Find where the given text appears and provide that cell's center as (X, Y) coordinate. 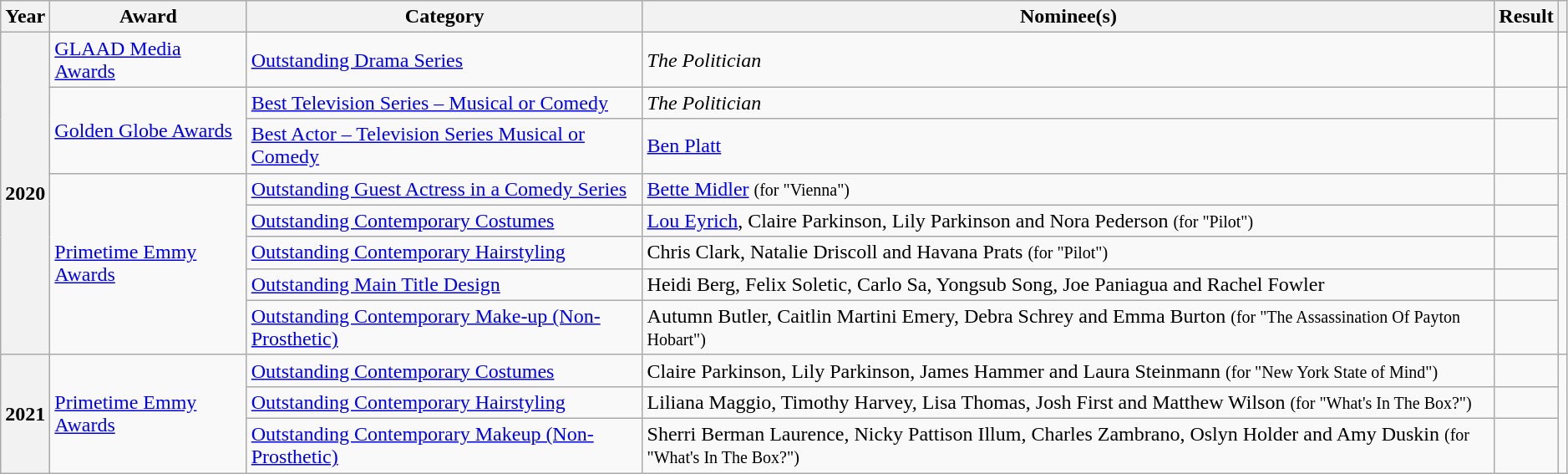
2020 (25, 194)
Outstanding Drama Series (444, 60)
Best Television Series – Musical or Comedy (444, 103)
Outstanding Guest Actress in a Comedy Series (444, 189)
Bette Midler (for "Vienna") (1068, 189)
Heidi Berg, Felix Soletic, Carlo Sa, Yongsub Song, Joe Paniagua and Rachel Fowler (1068, 284)
Year (25, 17)
Sherri Berman Laurence, Nicky Pattison Illum, Charles Zambrano, Oslyn Holder and Amy Duskin (for "What's In The Box?") (1068, 445)
Lou Eyrich, Claire Parkinson, Lily Parkinson and Nora Pederson (for "Pilot") (1068, 221)
Liliana Maggio, Timothy Harvey, Lisa Thomas, Josh First and Matthew Wilson (for "What's In The Box?") (1068, 402)
Claire Parkinson, Lily Parkinson, James Hammer and Laura Steinmann (for "New York State of Mind") (1068, 370)
Golden Globe Awards (149, 130)
Award (149, 17)
Chris Clark, Natalie Driscoll and Havana Prats (for "Pilot") (1068, 252)
Result (1526, 17)
2021 (25, 413)
Ben Platt (1068, 145)
Category (444, 17)
Outstanding Main Title Design (444, 284)
Outstanding Contemporary Makeup (Non-Prosthetic) (444, 445)
Best Actor – Television Series Musical or Comedy (444, 145)
Autumn Butler, Caitlin Martini Emery, Debra Schrey and Emma Burton (for "The Assassination Of Payton Hobart") (1068, 328)
GLAAD Media Awards (149, 60)
Nominee(s) (1068, 17)
Outstanding Contemporary Make-up (Non-Prosthetic) (444, 328)
